Locate the cell with the specified text and output its [x, y] center coordinate. 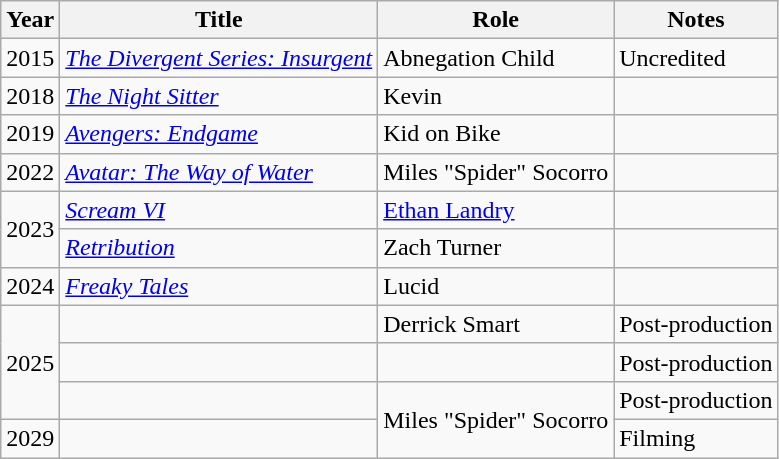
Title [219, 20]
Ethan Landry [496, 210]
Notes [696, 20]
Scream VI [219, 210]
Zach Turner [496, 248]
Freaky Tales [219, 286]
2019 [30, 134]
Derrick Smart [496, 324]
Year [30, 20]
Role [496, 20]
2025 [30, 362]
Abnegation Child [496, 58]
2029 [30, 438]
The Night Sitter [219, 96]
Kid on Bike [496, 134]
2018 [30, 96]
The Divergent Series: Insurgent [219, 58]
2023 [30, 229]
Filming [696, 438]
2015 [30, 58]
2022 [30, 172]
2024 [30, 286]
Kevin [496, 96]
Retribution [219, 248]
Lucid [496, 286]
Avatar: The Way of Water [219, 172]
Avengers: Endgame [219, 134]
Uncredited [696, 58]
